Return [X, Y] of the center of cell containing provided text 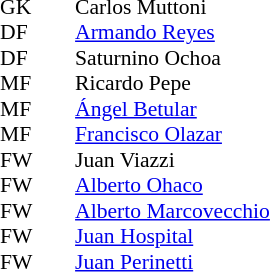
Saturnino Ochoa [172, 58]
Juan Viazzi [172, 160]
Alberto Marcovecchio [172, 211]
Ricardo Pepe [172, 83]
Juan Hospital [172, 237]
Armando Reyes [172, 33]
Alberto Ohaco [172, 185]
Ángel Betular [172, 109]
Francisco Olazar [172, 135]
